Search for the cell housing the specified text and yield its (X, Y) center coordinate. 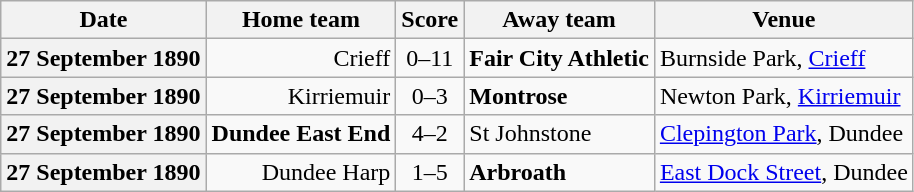
Arbroath (560, 172)
Newton Park, Kirriemuir (784, 96)
1–5 (430, 172)
Clepington Park, Dundee (784, 134)
Crieff (301, 58)
Date (104, 20)
East Dock Street, Dundee (784, 172)
Dundee Harp (301, 172)
Burnside Park, Crieff (784, 58)
St Johnstone (560, 134)
Dundee East End (301, 134)
Venue (784, 20)
Kirriemuir (301, 96)
Score (430, 20)
Away team (560, 20)
0–3 (430, 96)
Fair City Athletic (560, 58)
Montrose (560, 96)
Home team (301, 20)
4–2 (430, 134)
0–11 (430, 58)
